From the cell containing the given text, extract its center point as [x, y] coordinate. 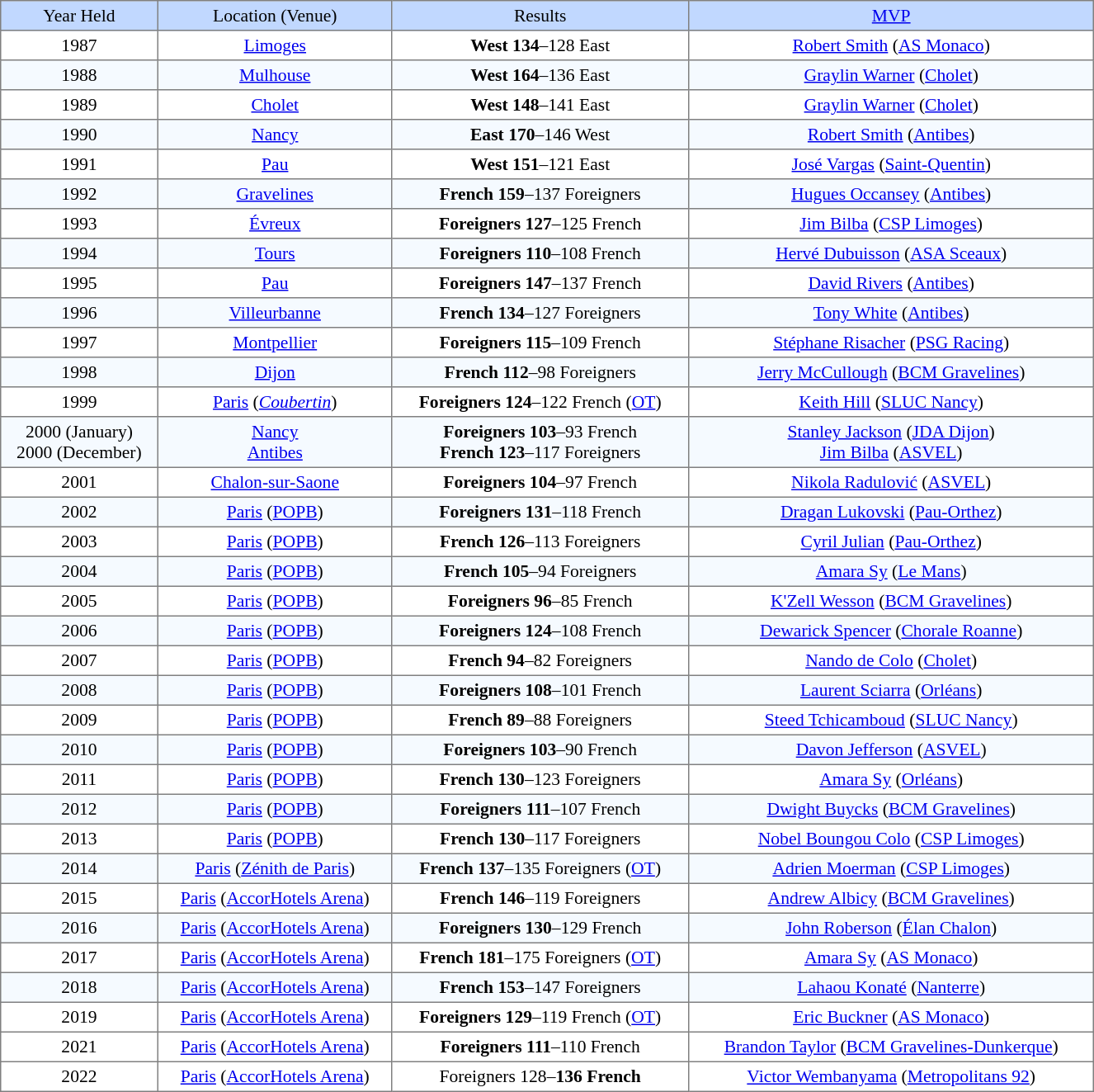
1996 [79, 313]
Amara Sy (AS Monaco) [891, 957]
2022 [79, 1076]
NancyAntibes [276, 442]
French 126–113 Foreigners [540, 541]
Cholet [276, 105]
1990 [79, 135]
Foreigners 111–110 French [540, 1047]
2004 [79, 571]
Keith Hill (SLUC Nancy) [891, 402]
Nikola Radulović (ASVEL) [891, 482]
1998 [79, 372]
Foreigners 103–93 FrenchFrench 123–117 Foreigners [540, 442]
John Roberson (Élan Chalon) [891, 928]
Amara Sy (Orléans) [891, 779]
2018 [79, 987]
2006 [79, 631]
1993 [79, 224]
Dwight Buycks (BCM Gravelines) [891, 809]
Laurent Sciarra (Orléans) [891, 690]
Brandon Taylor (BCM Gravelines-Dunkerque) [891, 1047]
2012 [79, 809]
Nancy [276, 135]
West 134–128 East [540, 45]
José Vargas (Saint-Quentin) [891, 164]
Mulhouse [276, 75]
Eric Buckner (AS Monaco) [891, 1017]
David Rivers (Antibes) [891, 283]
Robert Smith (AS Monaco) [891, 45]
2015 [79, 898]
K'Zell Wesson (BCM Gravelines) [891, 601]
1997 [79, 343]
French 159–137 Foreigners [540, 194]
Nobel Boungou Colo (CSP Limoges) [891, 839]
Foreigners 131–118 French [540, 512]
Foreigners 110–108 French [540, 253]
Foreigners 127–125 French [540, 224]
Foreigners 129–119 French (OT) [540, 1017]
2013 [79, 839]
Jim Bilba (CSP Limoges) [891, 224]
Foreigners 115–109 French [540, 343]
2011 [79, 779]
Montpellier [276, 343]
2021 [79, 1047]
French 153–147 Foreigners [540, 987]
Foreigners 128–136 French [540, 1076]
Jerry McCullough (BCM Gravelines) [891, 372]
2001 [79, 482]
French 94–82 Foreigners [540, 660]
Gravelines [276, 194]
Foreigners 108–101 French [540, 690]
Foreigners 96–85 French [540, 601]
1995 [79, 283]
2008 [79, 690]
Results [540, 16]
Nando de Colo (Cholet) [891, 660]
East 170–146 West [540, 135]
2002 [79, 512]
French 105–94 Foreigners [540, 571]
French 134–127 Foreigners [540, 313]
Stéphane Risacher (PSG Racing) [891, 343]
Tony White (Antibes) [891, 313]
Hervé Dubuisson (ASA Sceaux) [891, 253]
2019 [79, 1017]
West 164–136 East [540, 75]
Foreigners 111–107 French [540, 809]
Foreigners 147–137 French [540, 283]
Dewarick Spencer (Chorale Roanne) [891, 631]
Lahaou Konaté (Nanterre) [891, 987]
Adrien Moerman (CSP Limoges) [891, 868]
Foreigners 124–108 French [540, 631]
2005 [79, 601]
Évreux [276, 224]
Foreigners 130–129 French [540, 928]
2007 [79, 660]
Davon Jefferson (ASVEL) [891, 749]
Foreigners 104–97 French [540, 482]
Foreigners 103–90 French [540, 749]
West 151–121 East [540, 164]
2009 [79, 720]
Chalon-sur-Saone [276, 482]
Foreigners 124–122 French (OT) [540, 402]
2016 [79, 928]
Robert Smith (Antibes) [891, 135]
Andrew Albicy (BCM Gravelines) [891, 898]
1989 [79, 105]
French 130–123 Foreigners [540, 779]
French 181–175 Foreigners (OT) [540, 957]
2010 [79, 749]
French 146–119 Foreigners [540, 898]
Limoges [276, 45]
MVP [891, 16]
French 89–88 Foreigners [540, 720]
Stanley Jackson (JDA Dijon) Jim Bilba (ASVEL) [891, 442]
2014 [79, 868]
1999 [79, 402]
Location (Venue) [276, 16]
Hugues Occansey (Antibes) [891, 194]
2003 [79, 541]
Amara Sy (Le Mans) [891, 571]
1994 [79, 253]
Paris (Zénith de Paris) [276, 868]
Victor Wembanyama (Metropolitans 92) [891, 1076]
1992 [79, 194]
Dijon [276, 372]
1987 [79, 45]
Paris (Coubertin) [276, 402]
2000 (January) 2000 (December) [79, 442]
Cyril Julian (Pau-Orthez) [891, 541]
Villeurbanne [276, 313]
1988 [79, 75]
French 130–117 Foreigners [540, 839]
West 148–141 East [540, 105]
Steed Tchicamboud (SLUC Nancy) [891, 720]
1991 [79, 164]
French 112–98 Foreigners [540, 372]
Tours [276, 253]
French 137–135 Foreigners (OT) [540, 868]
2017 [79, 957]
Year Held [79, 16]
Dragan Lukovski (Pau-Orthez) [891, 512]
